Return the (x, y) coordinate for the center point of the cell that contains the specified text.  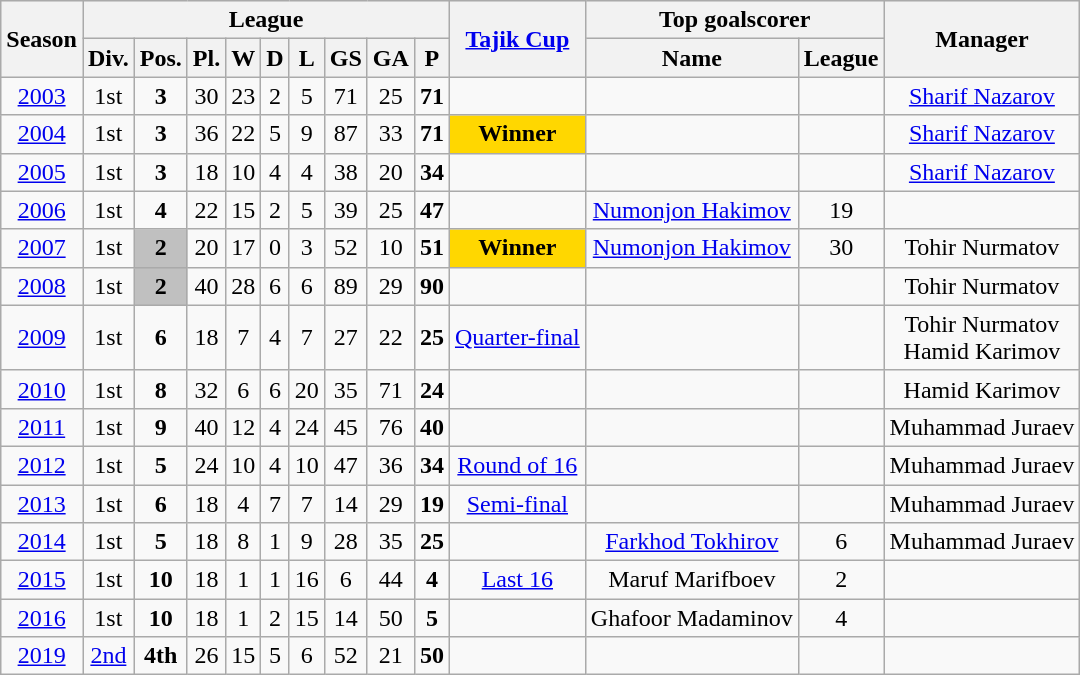
32 (206, 389)
Tajik Cup (517, 39)
21 (390, 656)
45 (346, 427)
2004 (42, 134)
Maruf Marifboev (692, 580)
Pl. (206, 58)
2010 (42, 389)
Quarter-final (517, 338)
2019 (42, 656)
0 (275, 248)
2015 (42, 580)
2013 (42, 503)
Pos. (160, 58)
Season (42, 39)
87 (346, 134)
33 (390, 134)
4th (160, 656)
Tohir Nurmatov Hamid Karimov (982, 338)
2003 (42, 96)
P (432, 58)
2016 (42, 618)
2008 (42, 286)
2006 (42, 210)
23 (244, 96)
Semi-final (517, 503)
17 (244, 248)
38 (346, 172)
16 (306, 580)
Round of 16 (517, 465)
GS (346, 58)
76 (390, 427)
Hamid Karimov (982, 389)
90 (432, 286)
W (244, 58)
2009 (42, 338)
Div. (108, 58)
2012 (42, 465)
Farkhod Tokhirov (692, 542)
39 (346, 210)
D (275, 58)
27 (346, 338)
2005 (42, 172)
44 (390, 580)
GA (390, 58)
12 (244, 427)
Top goalscorer (734, 20)
Last 16 (517, 580)
89 (346, 286)
Name (692, 58)
51 (432, 248)
L (306, 58)
2007 (42, 248)
26 (206, 656)
Manager (982, 39)
2011 (42, 427)
Ghafoor Madaminov (692, 618)
2014 (42, 542)
2nd (108, 656)
